Return [x, y] of the center of cell containing provided text 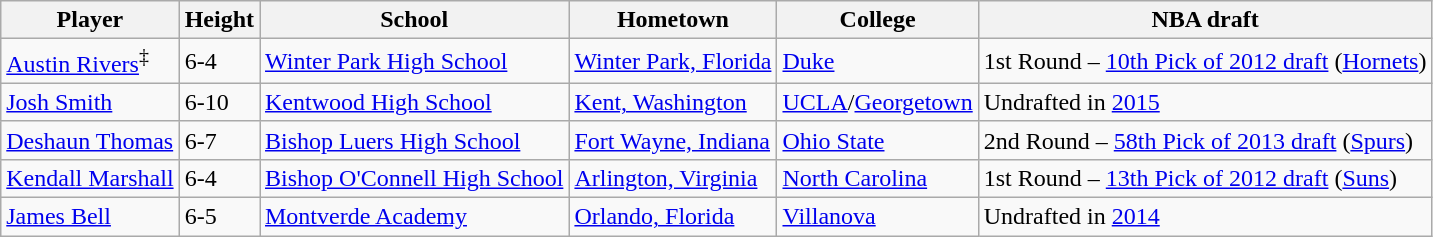
NBA draft [1205, 20]
2nd Round – 58th Pick of 2013 draft (Spurs) [1205, 140]
Player [90, 20]
School [414, 20]
Undrafted in 2014 [1205, 217]
6-5 [219, 217]
Undrafted in 2015 [1205, 102]
Kent, Washington [673, 102]
Bishop Luers High School [414, 140]
Austin Rivers‡ [90, 62]
Kendall Marshall [90, 178]
UCLA/Georgetown [878, 102]
1st Round – 13th Pick of 2012 draft (Suns) [1205, 178]
Winter Park, Florida [673, 62]
Deshaun Thomas [90, 140]
Duke [878, 62]
Winter Park High School [414, 62]
6-7 [219, 140]
Josh Smith [90, 102]
6-10 [219, 102]
College [878, 20]
Orlando, Florida [673, 217]
1st Round – 10th Pick of 2012 draft (Hornets) [1205, 62]
Villanova [878, 217]
James Bell [90, 217]
Hometown [673, 20]
Ohio State [878, 140]
Arlington, Virginia [673, 178]
Kentwood High School [414, 102]
Montverde Academy [414, 217]
Height [219, 20]
North Carolina [878, 178]
Bishop O'Connell High School [414, 178]
Fort Wayne, Indiana [673, 140]
